Pinpoint the cell where the given text exists, returning its (X, Y) midpoint coordinate. 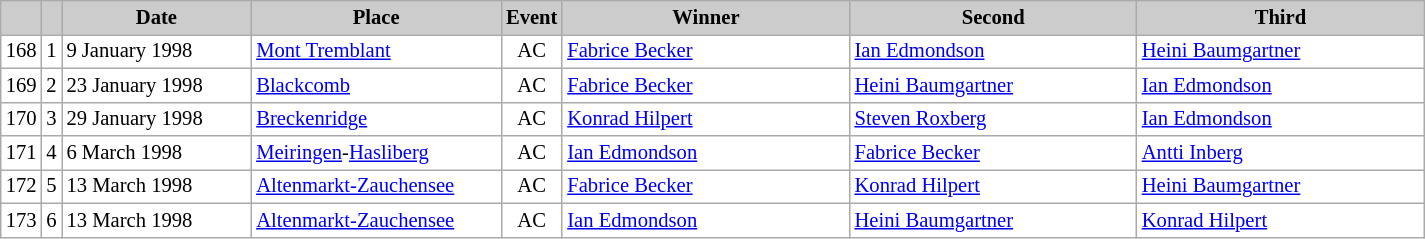
Date (157, 17)
2 (51, 85)
168 (22, 51)
4 (51, 153)
Blackcomb (376, 85)
Steven Roxberg (994, 119)
171 (22, 153)
29 January 1998 (157, 119)
Breckenridge (376, 119)
Third (1280, 17)
6 March 1998 (157, 153)
Place (376, 17)
173 (22, 220)
9 January 1998 (157, 51)
23 January 1998 (157, 85)
Antti Inberg (1280, 153)
169 (22, 85)
1 (51, 51)
172 (22, 186)
Mont Tremblant (376, 51)
3 (51, 119)
Second (994, 17)
Winner (706, 17)
5 (51, 186)
Event (532, 17)
170 (22, 119)
Meiringen-Hasliberg (376, 153)
6 (51, 220)
